Detect which cell encompasses the target text, then output its (X, Y) center coordinate. 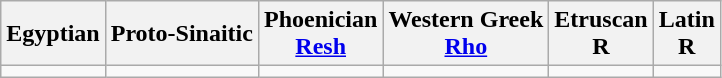
EtruscanR (601, 34)
LatinR (686, 34)
Proto-Sinaitic (182, 34)
Egyptian (53, 34)
PhoenicianResh (320, 34)
Western GreekRho (466, 34)
